Return [x, y] of the center of cell containing provided text 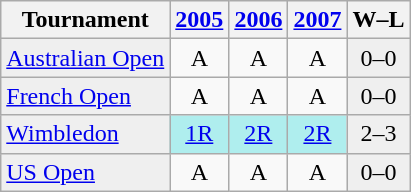
2005 [200, 20]
2–3 [378, 134]
Australian Open [86, 58]
Wimbledon [86, 134]
W–L [378, 20]
1R [200, 134]
US Open [86, 172]
Tournament [86, 20]
2007 [318, 20]
French Open [86, 96]
2006 [258, 20]
